Identify which cell holds the provided text, then report its (X, Y) central coordinate. 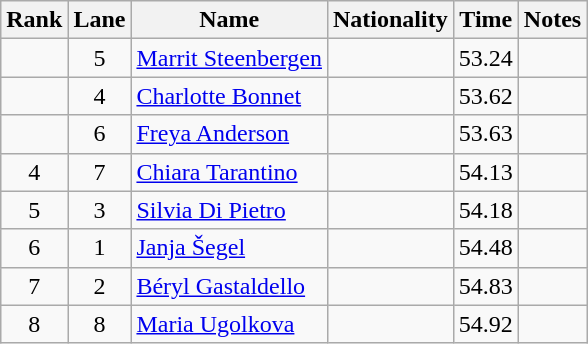
Rank (34, 20)
54.92 (486, 324)
54.48 (486, 248)
Marrit Steenbergen (230, 58)
Charlotte Bonnet (230, 96)
Name (230, 20)
1 (100, 248)
Nationality (390, 20)
Silvia Di Pietro (230, 210)
Time (486, 20)
2 (100, 286)
54.83 (486, 286)
53.24 (486, 58)
Notes (552, 20)
Janja Šegel (230, 248)
Béryl Gastaldello (230, 286)
54.18 (486, 210)
53.62 (486, 96)
Maria Ugolkova (230, 324)
3 (100, 210)
53.63 (486, 134)
54.13 (486, 172)
Freya Anderson (230, 134)
Chiara Tarantino (230, 172)
Lane (100, 20)
